Detect which cell encompasses the target text, then output its [X, Y] center coordinate. 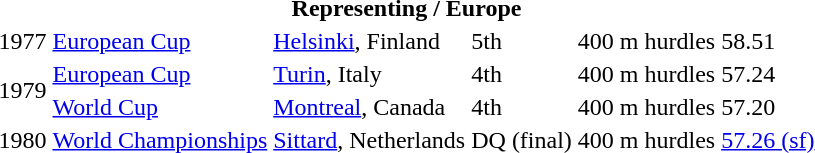
Montreal, Canada [370, 107]
World Cup [160, 107]
Turin, Italy [370, 74]
5th [522, 41]
Helsinki, Finland [370, 41]
